Search for the cell housing the specified text and yield its [x, y] center coordinate. 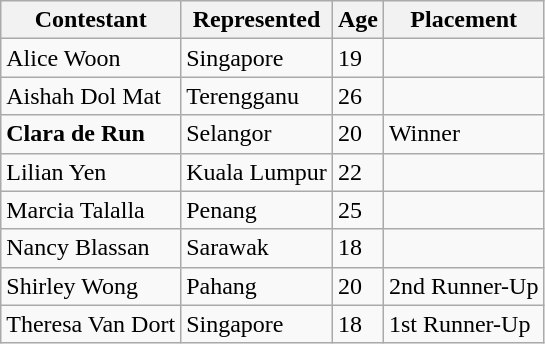
Age [358, 20]
22 [358, 172]
Terengganu [257, 96]
Lilian Yen [91, 172]
Nancy Blassan [91, 248]
2nd Runner-Up [464, 286]
Marcia Talalla [91, 210]
Aishah Dol Mat [91, 96]
Kuala Lumpur [257, 172]
Selangor [257, 134]
Shirley Wong [91, 286]
Represented [257, 20]
26 [358, 96]
Theresa Van Dort [91, 324]
1st Runner-Up [464, 324]
Placement [464, 20]
Winner [464, 134]
Pahang [257, 286]
Penang [257, 210]
19 [358, 58]
Alice Woon [91, 58]
Sarawak [257, 248]
Contestant [91, 20]
Clara de Run [91, 134]
25 [358, 210]
